Output the (x, y) coordinate of the center of the cell containing the given text.  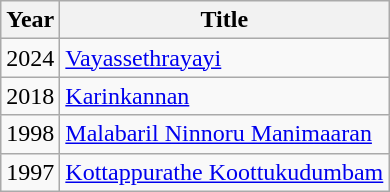
2024 (30, 58)
Kottappurathe Koottukudumbam (224, 172)
Year (30, 20)
2018 (30, 96)
Malabaril Ninnoru Manimaaran (224, 134)
Karinkannan (224, 96)
Title (224, 20)
1997 (30, 172)
1998 (30, 134)
Vayassethrayayi (224, 58)
